For the text-containing cell, return its midpoint in [x, y] coordinate format. 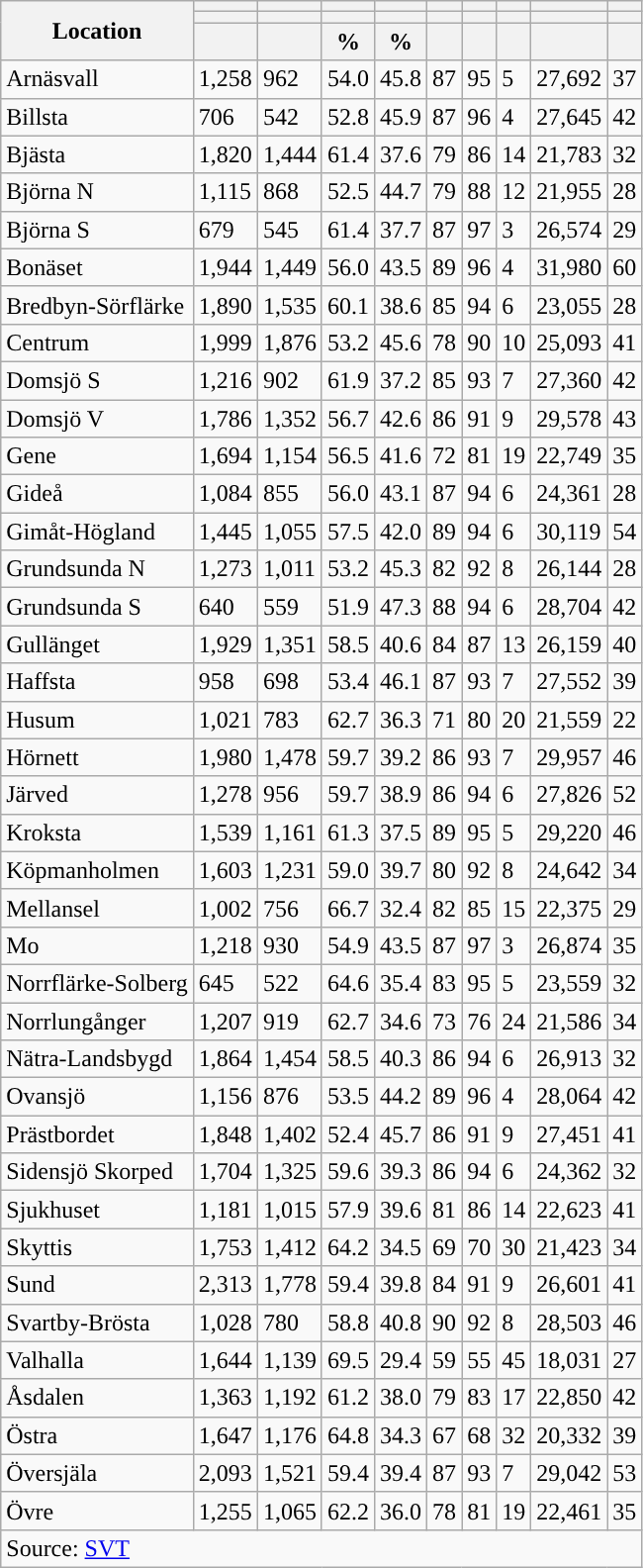
45 [514, 1360]
679 [226, 230]
1,535 [289, 305]
38.9 [400, 795]
39.8 [400, 1285]
1,055 [289, 532]
68 [479, 1435]
52.5 [348, 192]
38.6 [400, 305]
29,957 [570, 757]
1,603 [226, 870]
Ovansjö [97, 1097]
17 [514, 1398]
1,454 [289, 1059]
956 [289, 795]
42.6 [400, 419]
22,623 [570, 1210]
37.7 [400, 230]
45.7 [400, 1134]
44.2 [400, 1097]
21,559 [570, 720]
27,645 [570, 117]
1,445 [226, 532]
Gene [97, 456]
28,503 [570, 1323]
Billsta [97, 117]
1,402 [289, 1134]
522 [289, 983]
60 [625, 267]
22 [625, 720]
23,559 [570, 983]
64.8 [348, 1435]
1,778 [289, 1285]
1,363 [226, 1398]
30,119 [570, 532]
52 [625, 795]
Norrlungånger [97, 1021]
24 [514, 1021]
24,642 [570, 870]
27 [625, 1360]
12 [514, 192]
Centrum [97, 343]
1,704 [226, 1172]
Sjukhuset [97, 1210]
54.0 [348, 79]
53.4 [348, 682]
1,273 [226, 569]
Sidensjö Skorped [97, 1172]
919 [289, 1021]
53 [625, 1473]
2,313 [226, 1285]
39.4 [400, 1473]
1,786 [226, 419]
1,539 [226, 833]
Bjästa [97, 154]
30 [514, 1247]
71 [445, 720]
61.9 [348, 380]
23,055 [570, 305]
26,144 [570, 569]
1,084 [226, 494]
Övre [97, 1511]
43 [625, 419]
34.5 [400, 1247]
1,115 [226, 192]
38.0 [400, 1398]
1,478 [289, 757]
Haffsta [97, 682]
39.3 [400, 1172]
1,325 [289, 1172]
698 [289, 682]
Bonäset [97, 267]
41.6 [400, 456]
40.6 [400, 644]
1,176 [289, 1435]
1,216 [226, 380]
61.2 [348, 1398]
1,521 [289, 1473]
1,156 [226, 1097]
1,065 [289, 1511]
1,218 [226, 945]
25,093 [570, 343]
37.6 [400, 154]
Mellansel [97, 908]
876 [289, 1097]
1,449 [289, 267]
930 [289, 945]
756 [289, 908]
Sund [97, 1285]
1,694 [226, 456]
26,574 [570, 230]
640 [226, 607]
1,161 [289, 833]
1,890 [226, 305]
Valhalla [97, 1360]
72 [445, 456]
1,192 [289, 1398]
1,644 [226, 1360]
26,913 [570, 1059]
53.5 [348, 1097]
56.5 [348, 456]
29,042 [570, 1473]
40 [625, 644]
60.1 [348, 305]
559 [289, 607]
27,451 [570, 1134]
37.5 [400, 833]
52.4 [348, 1134]
54.9 [348, 945]
Location [97, 31]
Gullänget [97, 644]
1,258 [226, 79]
27,826 [570, 795]
783 [289, 720]
1,848 [226, 1134]
Kroksta [97, 833]
34.6 [400, 1021]
545 [289, 230]
51.9 [348, 607]
Domsjö V [97, 419]
34.3 [400, 1435]
Skyttis [97, 1247]
21,586 [570, 1021]
1,011 [289, 569]
59 [445, 1360]
42.0 [400, 532]
22,850 [570, 1398]
55 [479, 1360]
27,360 [570, 380]
1,028 [226, 1323]
40.3 [400, 1059]
40.8 [400, 1323]
69 [445, 1247]
28,704 [570, 607]
27,552 [570, 682]
1,002 [226, 908]
1,352 [289, 419]
35.4 [400, 983]
1,647 [226, 1435]
Husum [97, 720]
1,154 [289, 456]
39.6 [400, 1210]
706 [226, 117]
24,361 [570, 494]
57.5 [348, 532]
902 [289, 380]
Hörnett [97, 757]
44.7 [400, 192]
26,159 [570, 644]
13 [514, 644]
855 [289, 494]
26,601 [570, 1285]
1,015 [289, 1210]
1,444 [289, 154]
Björna S [97, 230]
54 [625, 532]
22,749 [570, 456]
Domsjö S [97, 380]
52.8 [348, 117]
59.0 [348, 870]
39.7 [400, 870]
1,929 [226, 644]
Mo [97, 945]
Åsdalen [97, 1398]
56.7 [348, 419]
1,412 [289, 1247]
32.4 [400, 908]
21,423 [570, 1247]
45.3 [400, 569]
46.1 [400, 682]
1,181 [226, 1210]
29.4 [400, 1360]
1,820 [226, 154]
37 [625, 79]
21,783 [570, 154]
37.2 [400, 380]
45.8 [400, 79]
1,753 [226, 1247]
Nätra-Landsbygd [97, 1059]
62.2 [348, 1511]
542 [289, 117]
1,139 [289, 1360]
962 [289, 79]
Source: SVT [321, 1548]
1,876 [289, 343]
2,093 [226, 1473]
73 [445, 1021]
645 [226, 983]
Björna N [97, 192]
Grundsunda S [97, 607]
Norrflärke-Solberg [97, 983]
18,031 [570, 1360]
20 [514, 720]
45.6 [400, 343]
26,874 [570, 945]
22,375 [570, 908]
43.1 [400, 494]
Gideå [97, 494]
958 [226, 682]
64.6 [348, 983]
1,207 [226, 1021]
69.5 [348, 1360]
Arnäsvall [97, 79]
Järved [97, 795]
76 [479, 1021]
Prästbordet [97, 1134]
1,021 [226, 720]
31,980 [570, 267]
29,220 [570, 833]
70 [479, 1247]
15 [514, 908]
Svartby-Brösta [97, 1323]
67 [445, 1435]
Översjäla [97, 1473]
22,461 [570, 1511]
1,351 [289, 644]
Gimåt-Högland [97, 532]
27,692 [570, 79]
36.3 [400, 720]
57.9 [348, 1210]
1,864 [226, 1059]
29,578 [570, 419]
1,980 [226, 757]
1,944 [226, 267]
1,255 [226, 1511]
1,999 [226, 343]
Östra [97, 1435]
21,955 [570, 192]
780 [289, 1323]
64.2 [348, 1247]
47.3 [400, 607]
1,278 [226, 795]
20,332 [570, 1435]
Köpmanholmen [97, 870]
59.6 [348, 1172]
36.0 [400, 1511]
Grundsunda N [97, 569]
1,231 [289, 870]
868 [289, 192]
58.8 [348, 1323]
10 [514, 343]
61.3 [348, 833]
Bredbyn-Sörflärke [97, 305]
66.7 [348, 908]
39.2 [400, 757]
24,362 [570, 1172]
28,064 [570, 1097]
45.9 [400, 117]
